Extract the (X, Y) coordinate from the center of the cell holding the provided text.  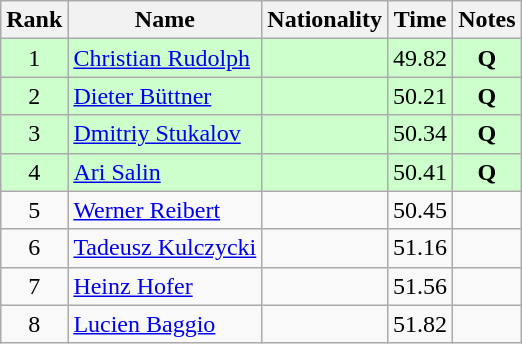
Time (420, 20)
50.34 (420, 134)
50.41 (420, 172)
Name (165, 20)
Notes (487, 20)
Rank (34, 20)
3 (34, 134)
Tadeusz Kulczycki (165, 248)
2 (34, 96)
51.56 (420, 286)
Dieter Büttner (165, 96)
1 (34, 58)
Lucien Baggio (165, 324)
50.21 (420, 96)
Dmitriy Stukalov (165, 134)
7 (34, 286)
51.16 (420, 248)
5 (34, 210)
8 (34, 324)
Heinz Hofer (165, 286)
Nationality (325, 20)
4 (34, 172)
6 (34, 248)
Christian Rudolph (165, 58)
Ari Salin (165, 172)
Werner Reibert (165, 210)
50.45 (420, 210)
51.82 (420, 324)
49.82 (420, 58)
